Determine the [X, Y] coordinate at the center of the cell enclosing the given text.  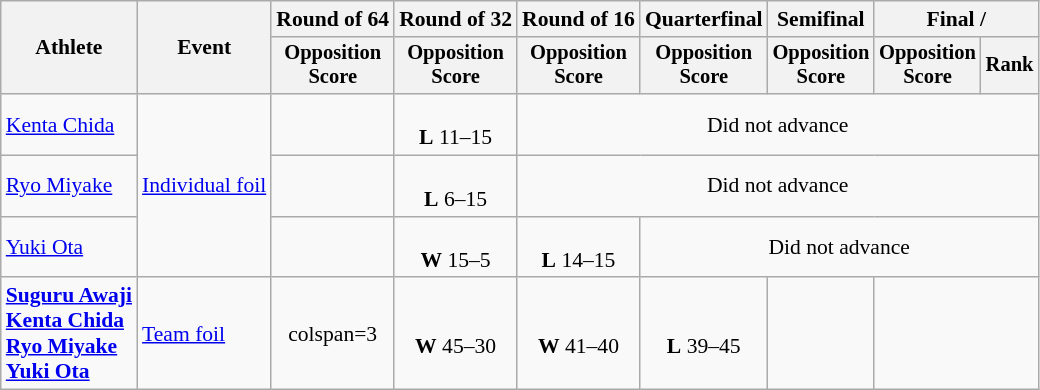
Suguru AwajiKenta ChidaRyo MiyakeYuki Ota [69, 334]
Round of 64 [332, 19]
Semifinal [822, 19]
Yuki Ota [69, 248]
L 39–45 [704, 334]
Final / [956, 19]
L 11–15 [456, 124]
Ryo Miyake [69, 186]
Rank [1010, 66]
Individual foil [204, 186]
Team foil [204, 334]
Quarterfinal [704, 19]
L 6–15 [456, 186]
Athlete [69, 48]
colspan=3 [332, 334]
Event [204, 48]
W 45–30 [456, 334]
L 14–15 [578, 248]
Round of 16 [578, 19]
Kenta Chida [69, 124]
W 15–5 [456, 248]
W 41–40 [578, 334]
Round of 32 [456, 19]
